Determine the (X, Y) coordinate at the center of the cell enclosing the given text.  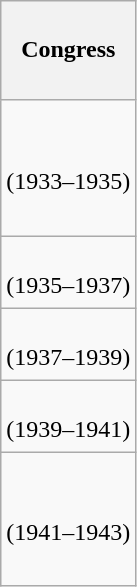
(1933–1935) (68, 168)
(1935–1937) (68, 272)
(1937–1939) (68, 344)
(1941–1943) (68, 519)
Congress (68, 50)
(1939–1941) (68, 416)
